Detect which cell encompasses the target text, then output its (x, y) center coordinate. 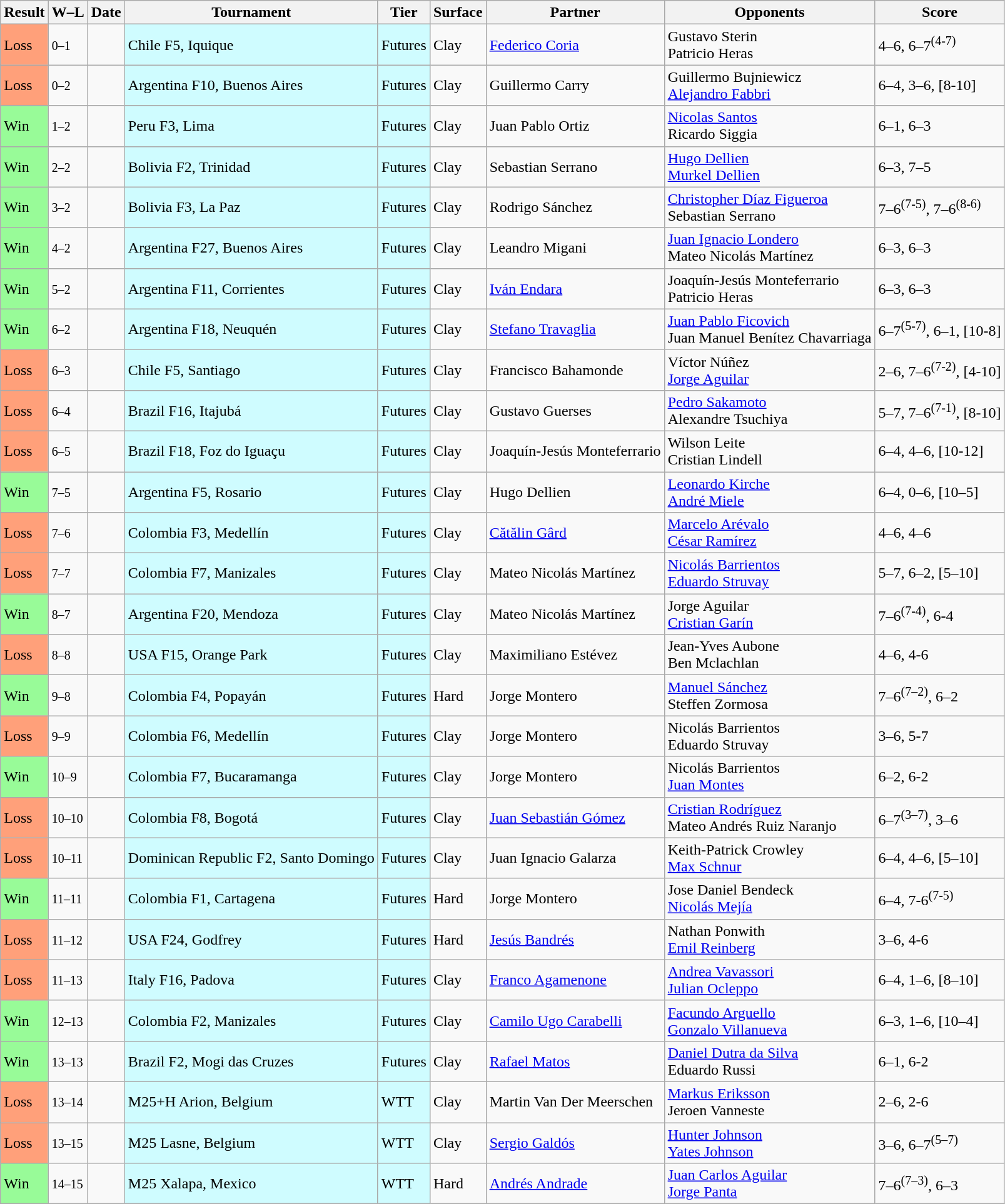
8–8 (68, 655)
6–3, 1–6, [10–4] (939, 1020)
2–2 (68, 166)
Nicolas Santos Ricardo Siggia (769, 126)
6–7(3–7), 3–6 (939, 818)
6–7(5-7), 6–1, [10-8] (939, 329)
7–5 (68, 491)
4–6, 4–6 (939, 533)
6–4 (68, 410)
5–7, 7–6(7-1), [8-10] (939, 410)
Tournament (251, 13)
W–L (68, 13)
Tier (404, 13)
0–1 (68, 45)
Opponents (769, 13)
Nathan Ponwith Emil Reinberg (769, 939)
Hunter Johnson Yates Johnson (769, 1143)
6–4, 4–6, [10-12] (939, 451)
Juan Ignacio Londero Mateo Nicolás Martínez (769, 248)
Colombia F8, Bogotá (251, 818)
11–11 (68, 899)
Gustavo Sterin Patricio Heras (769, 45)
Pedro Sakamoto Alexandre Tsuchiya (769, 410)
Andrés Andrade (575, 1184)
4–2 (68, 248)
Keith-Patrick Crowley Max Schnur (769, 858)
M25 Lasne, Belgium (251, 1143)
Juan Pablo Ficovich Juan Manuel Benítez Chavarriaga (769, 329)
10–9 (68, 776)
Andrea Vavassori Julian Ocleppo (769, 980)
Brazil F18, Foz do Iguaçu (251, 451)
10–10 (68, 818)
12–13 (68, 1020)
Franco Agamenone (575, 980)
Francisco Bahamonde (575, 370)
6–2 (68, 329)
3–6, 5-7 (939, 736)
4–6, 6–7(4-7) (939, 45)
Colombia F1, Cartagena (251, 899)
Cristian Rodríguez Mateo Andrés Ruiz Naranjo (769, 818)
Markus Eriksson Jeroen Vanneste (769, 1101)
3–6, 4-6 (939, 939)
11–12 (68, 939)
Argentina F11, Corrientes (251, 289)
Argentina F18, Neuquén (251, 329)
4–6, 4-6 (939, 655)
3–6, 6–7(5–7) (939, 1143)
Jose Daniel Bendeck Nicolás Mejía (769, 899)
5–2 (68, 289)
Guillermo Bujniewicz Alejandro Fabbri (769, 85)
Rafael Matos (575, 1061)
Colombia F7, Manizales (251, 574)
13–15 (68, 1143)
Daniel Dutra da Silva Eduardo Russi (769, 1061)
Sebastian Serrano (575, 166)
Score (939, 13)
6–4, 4–6, [5–10] (939, 858)
Juan Carlos Aguilar Jorge Panta (769, 1184)
Brazil F2, Mogi das Cruzes (251, 1061)
Jorge Aguilar Cristian Garín (769, 614)
Facundo Arguello Gonzalo Villanueva (769, 1020)
3–2 (68, 208)
Marcelo Arévalo César Ramírez (769, 533)
Wilson Leite Cristian Lindell (769, 451)
8–7 (68, 614)
Martin Van Der Meerschen (575, 1101)
Camilo Ugo Carabelli (575, 1020)
Bolivia F3, La Paz (251, 208)
6–5 (68, 451)
Brazil F16, Itajubá (251, 410)
Christopher Díaz Figueroa Sebastian Serrano (769, 208)
Guillermo Carry (575, 85)
Manuel Sánchez Steffen Zormosa (769, 695)
Juan Sebastián Gómez (575, 818)
Iván Endara (575, 289)
M25+H Arion, Belgium (251, 1101)
USA F24, Godfrey (251, 939)
11–13 (68, 980)
M25 Xalapa, Mexico (251, 1184)
Peru F3, Lima (251, 126)
Argentina F20, Mendoza (251, 614)
13–14 (68, 1101)
Cătălin Gârd (575, 533)
Result (24, 13)
2–6, 7–6(7-2), [4-10] (939, 370)
13–13 (68, 1061)
Date (106, 13)
Hugo Dellien Murkel Dellien (769, 166)
6–3, 7–5 (939, 166)
Leandro Migani (575, 248)
Víctor Núñez Jorge Aguilar (769, 370)
6–4, 7-6(7-5) (939, 899)
Colombia F6, Medellín (251, 736)
Partner (575, 13)
Juan Ignacio Galarza (575, 858)
Colombia F4, Popayán (251, 695)
7–7 (68, 574)
Dominican Republic F2, Santo Domingo (251, 858)
Juan Pablo Ortiz (575, 126)
14–15 (68, 1184)
6–1, 6-2 (939, 1061)
Joaquín-Jesús Monteferrario Patricio Heras (769, 289)
6–4, 3–6, [8-10] (939, 85)
6–3 (68, 370)
Nicolás Barrientos Juan Montes (769, 776)
5–7, 6–2, [5–10] (939, 574)
Colombia F3, Medellín (251, 533)
Sergio Galdós (575, 1143)
1–2 (68, 126)
Federico Coria (575, 45)
Chile F5, Santiago (251, 370)
6–4, 0–6, [10–5] (939, 491)
10–11 (68, 858)
7–6(7-4), 6-4 (939, 614)
Maximiliano Estévez (575, 655)
7–6 (68, 533)
7–6(7–2), 6–2 (939, 695)
Colombia F7, Bucaramanga (251, 776)
Surface (458, 13)
Stefano Travaglia (575, 329)
Hugo Dellien (575, 491)
6–1, 6–3 (939, 126)
7–6(7–3), 6–3 (939, 1184)
9–9 (68, 736)
6–2, 6-2 (939, 776)
Rodrigo Sánchez (575, 208)
Joaquín-Jesús Monteferrario (575, 451)
Gustavo Guerses (575, 410)
Italy F16, Padova (251, 980)
Argentina F10, Buenos Aires (251, 85)
Argentina F5, Rosario (251, 491)
7–6(7-5), 7–6(8-6) (939, 208)
USA F15, Orange Park (251, 655)
Bolivia F2, Trinidad (251, 166)
9–8 (68, 695)
6–4, 1–6, [8–10] (939, 980)
Argentina F27, Buenos Aires (251, 248)
0–2 (68, 85)
Chile F5, Iquique (251, 45)
Colombia F2, Manizales (251, 1020)
Leonardo Kirche André Miele (769, 491)
2–6, 2-6 (939, 1101)
Jean-Yves Aubone Ben Mclachlan (769, 655)
Jesús Bandrés (575, 939)
